Extract the (X, Y) coordinate from the center of the cell holding the provided text.  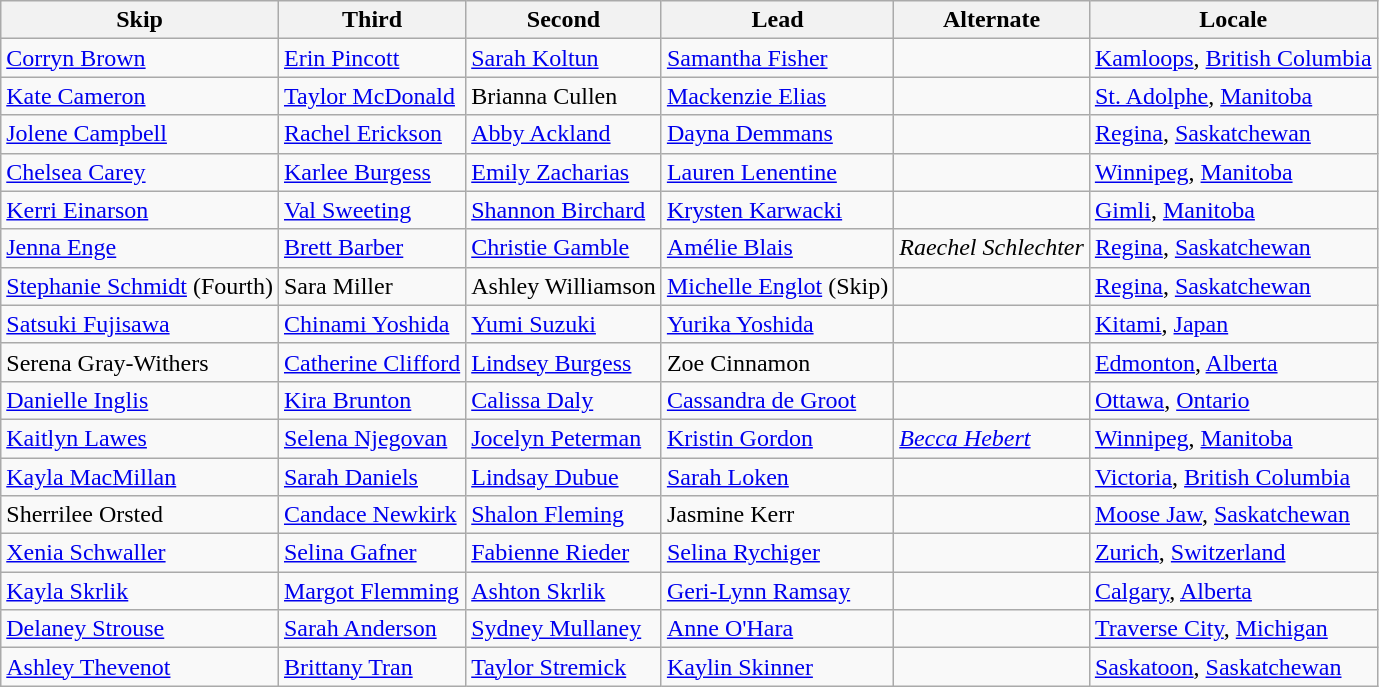
Selina Gafner (372, 553)
Christie Gamble (564, 248)
Sarah Koltun (564, 58)
Kristin Gordon (777, 438)
Sarah Daniels (372, 477)
Sarah Anderson (372, 629)
Kate Cameron (140, 96)
Raechel Schlechter (992, 248)
Kayla MacMillan (140, 477)
Alternate (992, 20)
Calissa Daly (564, 400)
Rachel Erickson (372, 134)
Val Sweeting (372, 210)
Abby Ackland (564, 134)
Geri-Lynn Ramsay (777, 591)
Anne O'Hara (777, 629)
Taylor Stremick (564, 667)
Serena Gray-Withers (140, 362)
Brett Barber (372, 248)
Kaitlyn Lawes (140, 438)
Selena Njegovan (372, 438)
Calgary, Alberta (1233, 591)
Victoria, British Columbia (1233, 477)
Catherine Clifford (372, 362)
Moose Jaw, Saskatchewan (1233, 515)
Jocelyn Peterman (564, 438)
Kayla Skrlik (140, 591)
Samantha Fisher (777, 58)
Satsuki Fujisawa (140, 324)
Kamloops, British Columbia (1233, 58)
Dayna Demmans (777, 134)
St. Adolphe, Manitoba (1233, 96)
Taylor McDonald (372, 96)
Edmonton, Alberta (1233, 362)
Krysten Karwacki (777, 210)
Amélie Blais (777, 248)
Saskatoon, Saskatchewan (1233, 667)
Jasmine Kerr (777, 515)
Traverse City, Michigan (1233, 629)
Yurika Yoshida (777, 324)
Shalon Fleming (564, 515)
Lindsay Dubue (564, 477)
Ashley Williamson (564, 286)
Candace Newkirk (372, 515)
Chelsea Carey (140, 172)
Michelle Englot (Skip) (777, 286)
Ottawa, Ontario (1233, 400)
Corryn Brown (140, 58)
Yumi Suzuki (564, 324)
Kitami, Japan (1233, 324)
Jolene Campbell (140, 134)
Karlee Burgess (372, 172)
Sarah Loken (777, 477)
Emily Zacharias (564, 172)
Delaney Strouse (140, 629)
Ashley Thevenot (140, 667)
Xenia Schwaller (140, 553)
Danielle Inglis (140, 400)
Cassandra de Groot (777, 400)
Ashton Skrlik (564, 591)
Selina Rychiger (777, 553)
Stephanie Schmidt (Fourth) (140, 286)
Zurich, Switzerland (1233, 553)
Sydney Mullaney (564, 629)
Brittany Tran (372, 667)
Zoe Cinnamon (777, 362)
Chinami Yoshida (372, 324)
Erin Pincott (372, 58)
Second (564, 20)
Kira Brunton (372, 400)
Gimli, Manitoba (1233, 210)
Margot Flemming (372, 591)
Becca Hebert (992, 438)
Sara Miller (372, 286)
Locale (1233, 20)
Kaylin Skinner (777, 667)
Skip (140, 20)
Shannon Birchard (564, 210)
Lauren Lenentine (777, 172)
Kerri Einarson (140, 210)
Sherrilee Orsted (140, 515)
Third (372, 20)
Lindsey Burgess (564, 362)
Brianna Cullen (564, 96)
Fabienne Rieder (564, 553)
Lead (777, 20)
Jenna Enge (140, 248)
Mackenzie Elias (777, 96)
